Detect which cell encompasses the target text, then output its (X, Y) center coordinate. 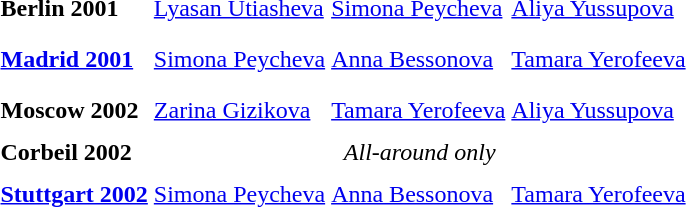
Tamara Yerofeeva (418, 110)
Simona Peycheva (239, 59)
Anna Bessonova (418, 59)
Zarina Gizikova (239, 110)
